Extract the (x, y) coordinate from the center of the cell holding the provided text.  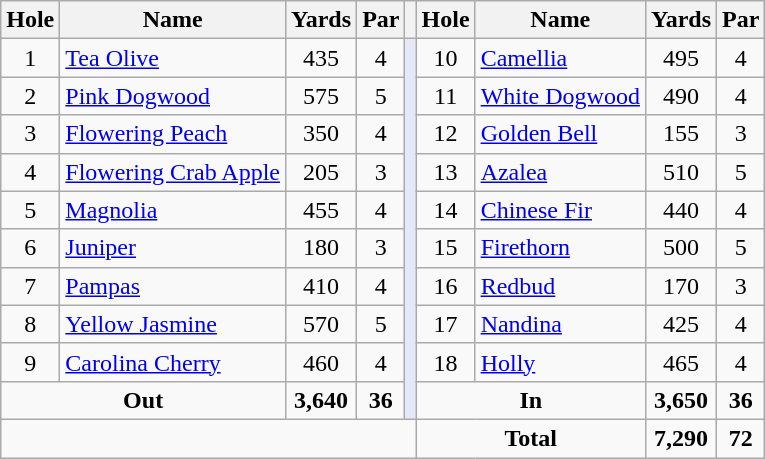
410 (322, 286)
180 (322, 248)
500 (680, 248)
Flowering Crab Apple (173, 172)
Holly (560, 362)
3,640 (322, 400)
72 (741, 438)
Azalea (560, 172)
2 (30, 96)
1 (30, 58)
8 (30, 324)
Firethorn (560, 248)
10 (446, 58)
155 (680, 134)
495 (680, 58)
350 (322, 134)
570 (322, 324)
Camellia (560, 58)
11 (446, 96)
14 (446, 210)
460 (322, 362)
Yellow Jasmine (173, 324)
In (530, 400)
465 (680, 362)
9 (30, 362)
7,290 (680, 438)
6 (30, 248)
Juniper (173, 248)
510 (680, 172)
Carolina Cherry (173, 362)
170 (680, 286)
15 (446, 248)
Flowering Peach (173, 134)
455 (322, 210)
Out (144, 400)
18 (446, 362)
425 (680, 324)
Tea Olive (173, 58)
White Dogwood (560, 96)
Magnolia (173, 210)
Total (530, 438)
Redbud (560, 286)
3,650 (680, 400)
Chinese Fir (560, 210)
205 (322, 172)
Nandina (560, 324)
435 (322, 58)
Golden Bell (560, 134)
7 (30, 286)
17 (446, 324)
Pink Dogwood (173, 96)
13 (446, 172)
Pampas (173, 286)
490 (680, 96)
575 (322, 96)
16 (446, 286)
440 (680, 210)
12 (446, 134)
